Extract the [X, Y] coordinate from the center of the cell holding the provided text.  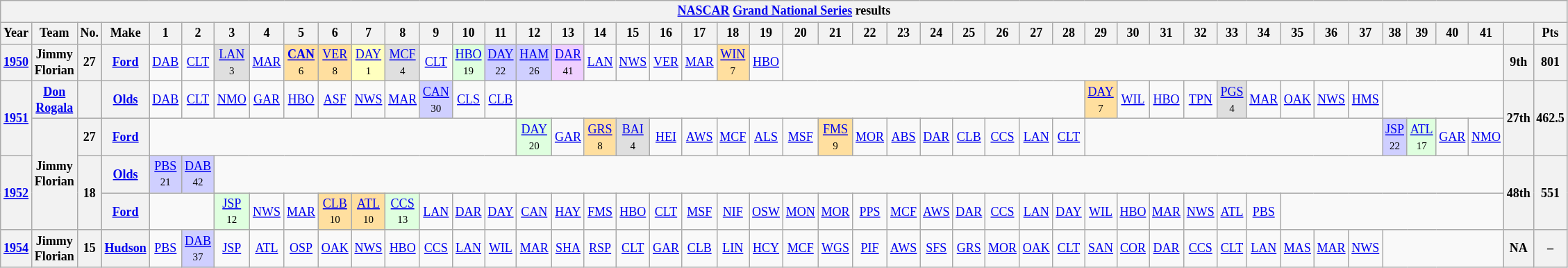
ASF [335, 100]
32 [1200, 33]
COR [1133, 249]
DAB37 [199, 249]
Don Rogala [54, 100]
WIN7 [733, 62]
24 [936, 33]
LAN3 [232, 62]
ATL17 [1421, 137]
HCY [767, 249]
CAN [535, 212]
7 [368, 33]
11 [501, 33]
CCS13 [403, 212]
HAM26 [535, 62]
38 [1395, 33]
MAS [1298, 249]
33 [1232, 33]
35 [1298, 33]
FMS [600, 212]
RSP [600, 249]
34 [1264, 33]
NASCAR Grand National Series results [784, 11]
DAY7 [1101, 100]
TPN [1200, 100]
ALS [767, 137]
OSP [301, 249]
48th [1518, 193]
– [1550, 249]
CAN30 [436, 100]
SAN [1101, 249]
DAB42 [199, 174]
19 [767, 33]
ABS [903, 137]
1950 [17, 62]
Pts [1550, 33]
4 [267, 33]
HAY [568, 212]
PIF [870, 249]
OSW [767, 212]
26 [1003, 33]
8 [403, 33]
Team [54, 33]
MON [800, 212]
NIF [733, 212]
NA [1518, 249]
JSP [232, 249]
9th [1518, 62]
40 [1453, 33]
MCF4 [403, 62]
22 [870, 33]
14 [600, 33]
31 [1167, 33]
1 [165, 33]
DAY20 [535, 137]
JSP12 [232, 212]
HEI [667, 137]
CLB10 [335, 212]
16 [667, 33]
WGS [835, 249]
BAI4 [633, 137]
12 [535, 33]
21 [835, 33]
Make [125, 33]
41 [1486, 33]
801 [1550, 62]
37 [1365, 33]
DAY1 [368, 62]
PPS [870, 212]
1952 [17, 193]
No. [89, 33]
ATL10 [368, 212]
39 [1421, 33]
20 [800, 33]
3 [232, 33]
36 [1331, 33]
1951 [17, 118]
VER [667, 62]
PGS4 [1232, 100]
6 [335, 33]
Year [17, 33]
23 [903, 33]
SHA [568, 249]
29 [1101, 33]
GRS8 [600, 137]
LIN [733, 249]
17 [699, 33]
27th [1518, 118]
SFS [936, 249]
GRS [969, 249]
10 [468, 33]
28 [1069, 33]
CLS [468, 100]
25 [969, 33]
VER8 [335, 62]
JSP22 [1395, 137]
462.5 [1550, 118]
30 [1133, 33]
HMS [1365, 100]
CAN6 [301, 62]
13 [568, 33]
2 [199, 33]
551 [1550, 193]
FMS9 [835, 137]
5 [301, 33]
9 [436, 33]
HBO19 [468, 62]
1954 [17, 249]
PBS21 [165, 174]
DAY22 [501, 62]
Hudson [125, 249]
DAR41 [568, 62]
